Detect which cell encompasses the target text, then output its [X, Y] center coordinate. 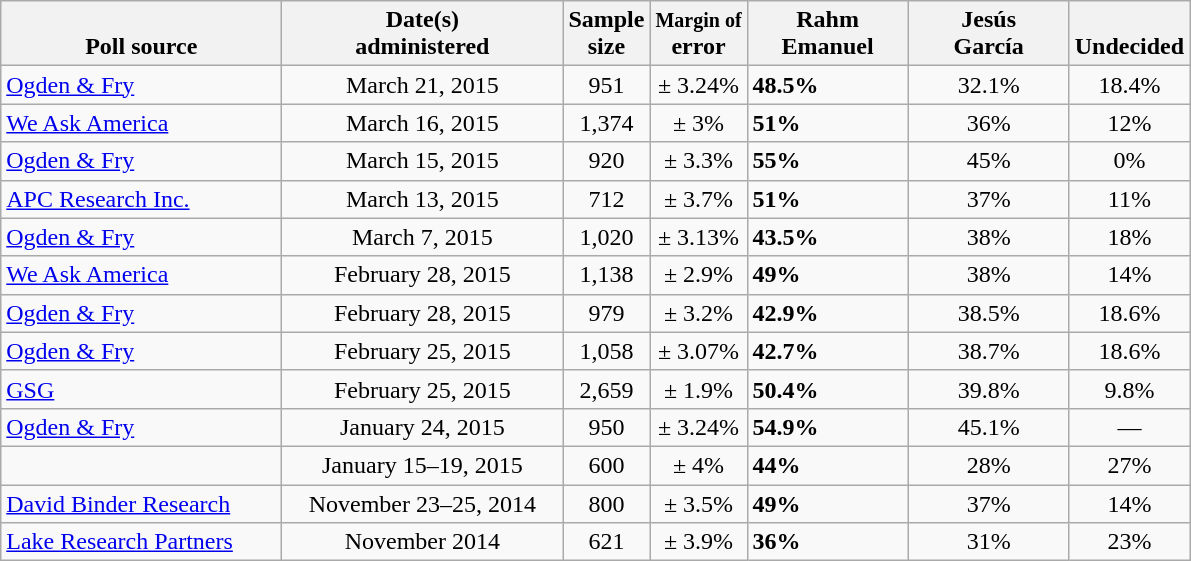
± 3.7% [698, 199]
March 21, 2015 [422, 85]
28% [988, 465]
± 3.07% [698, 351]
979 [606, 313]
1,020 [606, 237]
950 [606, 427]
42.9% [828, 313]
54.9% [828, 427]
March 13, 2015 [422, 199]
39.8% [988, 389]
± 3% [698, 123]
920 [606, 161]
± 3.5% [698, 503]
± 1.9% [698, 389]
RahmEmanuel [828, 34]
18.4% [1129, 85]
March 16, 2015 [422, 123]
Lake Research Partners [142, 542]
11% [1129, 199]
18% [1129, 237]
1,138 [606, 275]
27% [1129, 465]
50.4% [828, 389]
1,374 [606, 123]
± 3.9% [698, 542]
± 3.3% [698, 161]
38.7% [988, 351]
Margin oferror [698, 34]
2,659 [606, 389]
± 3.2% [698, 313]
55% [828, 161]
38.5% [988, 313]
621 [606, 542]
951 [606, 85]
45.1% [988, 427]
± 4% [698, 465]
23% [1129, 542]
± 2.9% [698, 275]
31% [988, 542]
44% [828, 465]
12% [1129, 123]
APC Research Inc. [142, 199]
January 24, 2015 [422, 427]
600 [606, 465]
Samplesize [606, 34]
43.5% [828, 237]
0% [1129, 161]
48.5% [828, 85]
Poll source [142, 34]
November 2014 [422, 542]
1,058 [606, 351]
GSG [142, 389]
45% [988, 161]
Undecided [1129, 34]
March 7, 2015 [422, 237]
712 [606, 199]
November 23–25, 2014 [422, 503]
JesúsGarcía [988, 34]
— [1129, 427]
800 [606, 503]
9.8% [1129, 389]
January 15–19, 2015 [422, 465]
32.1% [988, 85]
Date(s)administered [422, 34]
David Binder Research [142, 503]
42.7% [828, 351]
March 15, 2015 [422, 161]
± 3.13% [698, 237]
